Detect which cell encompasses the target text, then output its [X, Y] center coordinate. 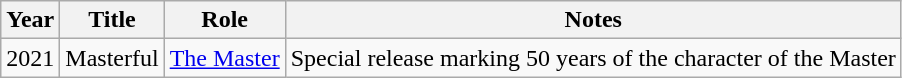
2021 [30, 58]
Special release marking 50 years of the character of the Master [593, 58]
Role [224, 20]
Title [112, 20]
The Master [224, 58]
Notes [593, 20]
Masterful [112, 58]
Year [30, 20]
